Search for the cell housing the specified text and yield its (X, Y) center coordinate. 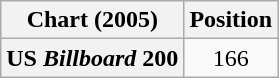
166 (231, 58)
Position (231, 20)
US Billboard 200 (92, 58)
Chart (2005) (92, 20)
